Pinpoint the cell where the given text exists, returning its (x, y) midpoint coordinate. 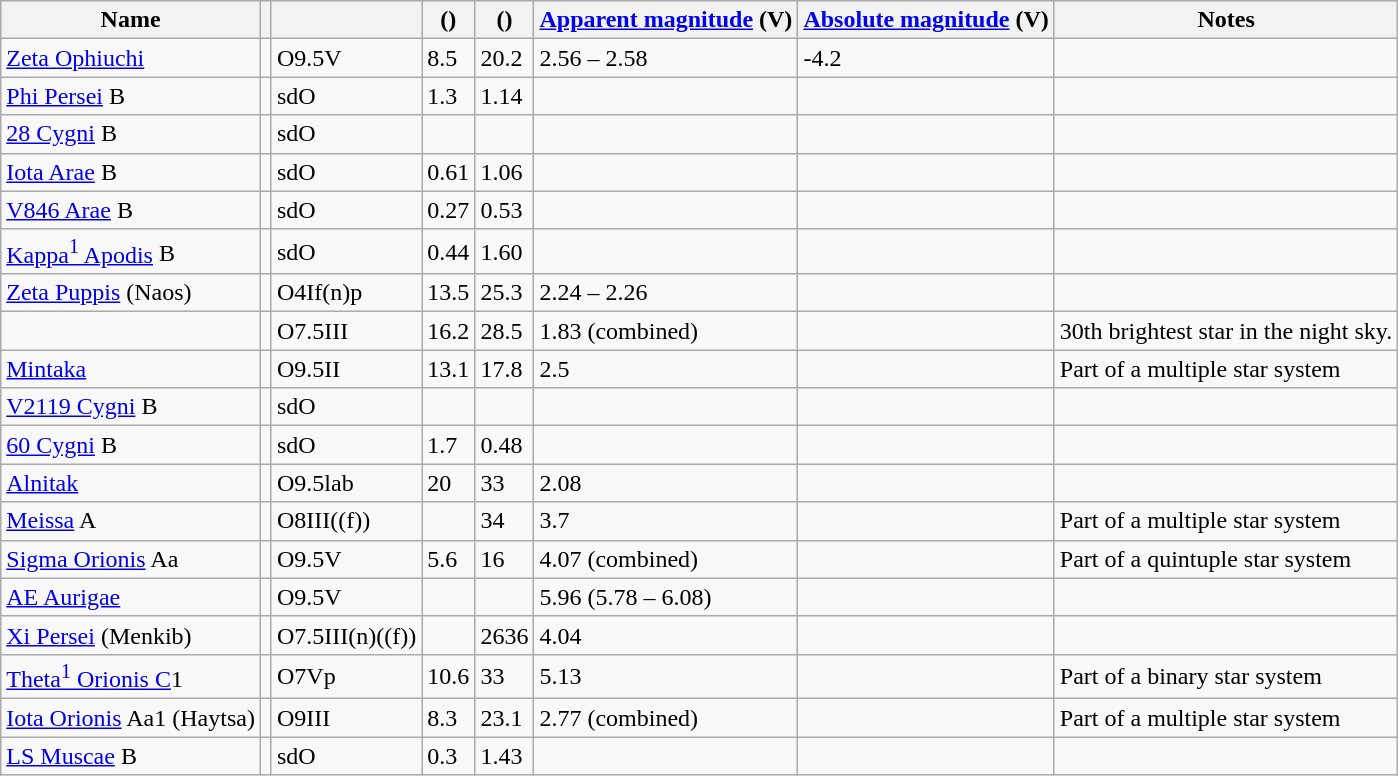
Phi Persei B (131, 96)
5.6 (448, 559)
Iota Arae B (131, 172)
2.24 – 2.26 (666, 293)
O9.5lab (346, 483)
2.56 – 2.58 (666, 58)
25.3 (504, 293)
O7Vp (346, 676)
23.1 (504, 718)
AE Aurigae (131, 597)
LS Muscae B (131, 756)
1.83 (combined) (666, 331)
60 Cygni B (131, 445)
0.48 (504, 445)
O7.5III (346, 331)
4.07 (combined) (666, 559)
2.77 (combined) (666, 718)
13.5 (448, 293)
V846 Arae B (131, 210)
34 (504, 521)
Part of a quintuple star system (1226, 559)
O7.5III(n)((f)) (346, 635)
Alnitak (131, 483)
17.8 (504, 369)
2636 (504, 635)
V2119 Cygni B (131, 407)
0.27 (448, 210)
8.3 (448, 718)
30th brightest star in the night sky. (1226, 331)
8.5 (448, 58)
5.96 (5.78 – 6.08) (666, 597)
Apparent magnitude (V) (666, 20)
3.7 (666, 521)
Zeta Ophiuchi (131, 58)
28.5 (504, 331)
20 (448, 483)
Meissa A (131, 521)
O9III (346, 718)
Sigma Orionis Aa (131, 559)
1.60 (504, 252)
1.3 (448, 96)
Theta1 Orionis C1 (131, 676)
0.53 (504, 210)
O9.5II (346, 369)
0.61 (448, 172)
Xi Persei (Menkib) (131, 635)
Zeta Puppis (Naos) (131, 293)
Kappa1 Apodis B (131, 252)
1.7 (448, 445)
1.06 (504, 172)
28 Cygni B (131, 134)
13.1 (448, 369)
0.3 (448, 756)
Part of a binary star system (1226, 676)
5.13 (666, 676)
20.2 (504, 58)
Iota Orionis Aa1 (Haytsa) (131, 718)
16.2 (448, 331)
-4.2 (926, 58)
O4If(n)p (346, 293)
Absolute magnitude (V) (926, 20)
Mintaka (131, 369)
16 (504, 559)
Name (131, 20)
O8III((f)) (346, 521)
2.5 (666, 369)
Notes (1226, 20)
10.6 (448, 676)
1.14 (504, 96)
4.04 (666, 635)
1.43 (504, 756)
0.44 (448, 252)
2.08 (666, 483)
